Capture the cell that displays the provided text and extract its (x, y) central coordinate. 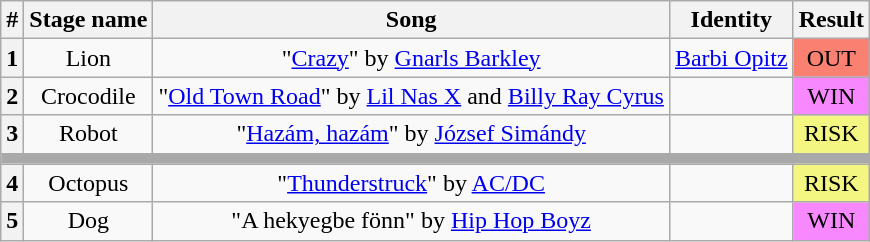
Robot (88, 134)
Crocodile (88, 96)
Lion (88, 58)
# (12, 20)
"Crazy" by Gnarls Barkley (412, 58)
Octopus (88, 183)
5 (12, 221)
Dog (88, 221)
Stage name (88, 20)
"Hazám, hazám" by József Simándy (412, 134)
"Old Town Road" by Lil Nas X and Billy Ray Cyrus (412, 96)
"Thunderstruck" by AC/DC (412, 183)
Song (412, 20)
Identity (731, 20)
Result (831, 20)
"A hekyegbe fönn" by Hip Hop Boyz (412, 221)
4 (12, 183)
1 (12, 58)
OUT (831, 58)
3 (12, 134)
Barbi Opitz (731, 58)
2 (12, 96)
